From the cell containing the given text, extract its center point as (X, Y) coordinate. 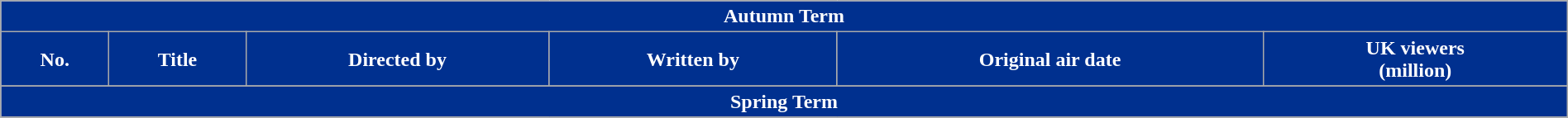
Spring Term (784, 101)
Written by (693, 59)
UK viewers(million) (1415, 59)
Original air date (1050, 59)
Title (177, 59)
No. (55, 59)
Autumn Term (784, 17)
Directed by (397, 59)
